Provide the (X, Y) coordinate of the cell's center where the given text is located.  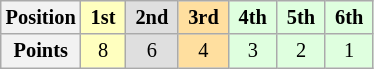
6 (152, 51)
6th (349, 17)
2nd (152, 17)
1 (349, 51)
8 (104, 51)
4 (203, 51)
3 (253, 51)
Position (41, 17)
2 (301, 51)
4th (253, 17)
Points (41, 51)
1st (104, 17)
5th (301, 17)
3rd (203, 17)
